From the cell containing the given text, extract its center point as (X, Y) coordinate. 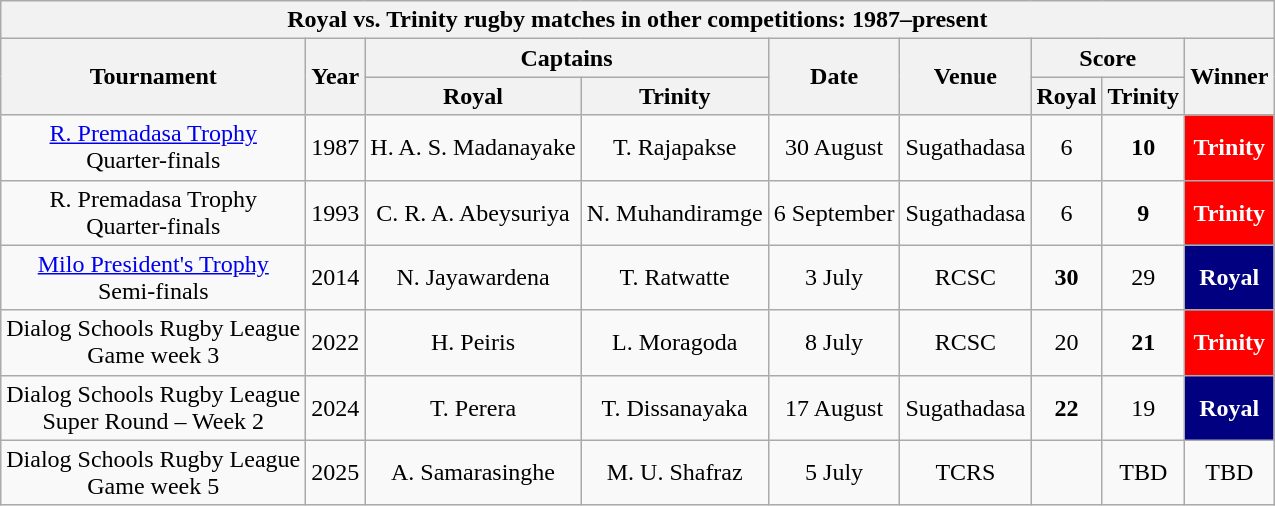
Venue (966, 77)
2025 (336, 472)
Captains (566, 58)
2014 (336, 278)
M. U. Shafraz (674, 472)
L. Moragoda (674, 342)
10 (1144, 148)
8 July (834, 342)
Royal vs. Trinity rugby matches in other competitions: 1987–present (638, 20)
T. Perera (473, 408)
6 September (834, 212)
3 July (834, 278)
Winner (1230, 77)
Score (1108, 58)
1987 (336, 148)
2024 (336, 408)
17 August (834, 408)
Dialog Schools Rugby LeagueGame week 3 (154, 342)
Date (834, 77)
30 August (834, 148)
Dialog Schools Rugby LeagueGame week 5 (154, 472)
22 (1066, 408)
H. A. S. Madanayake (473, 148)
C. R. A. Abeysuriya (473, 212)
30 (1066, 278)
Milo President's TrophySemi-finals (154, 278)
Tournament (154, 77)
19 (1144, 408)
Dialog Schools Rugby LeagueSuper Round – Week 2 (154, 408)
1993 (336, 212)
A. Samarasinghe (473, 472)
29 (1144, 278)
T. Ratwatte (674, 278)
2022 (336, 342)
TCRS (966, 472)
T. Dissanayaka (674, 408)
T. Rajapakse (674, 148)
20 (1066, 342)
N. Muhandiramge (674, 212)
21 (1144, 342)
9 (1144, 212)
Year (336, 77)
H. Peiris (473, 342)
5 July (834, 472)
N. Jayawardena (473, 278)
